Provide the (X, Y) coordinate of the cell's center where the given text is located.  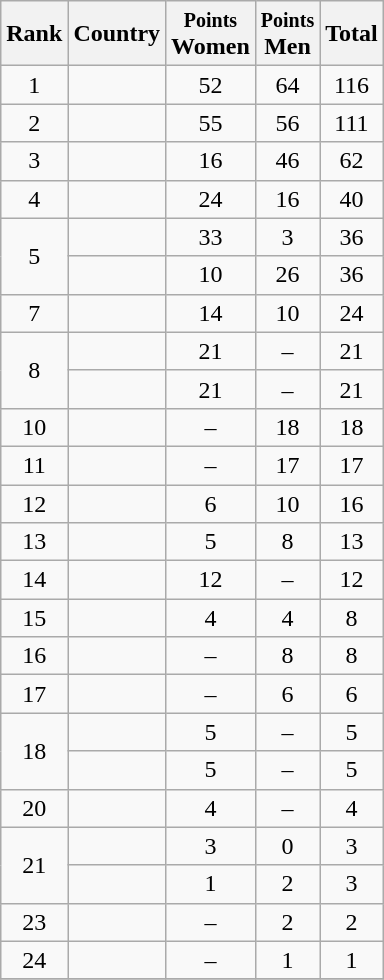
7 (34, 313)
111 (352, 123)
33 (211, 237)
56 (287, 123)
15 (34, 618)
Country (117, 34)
0 (287, 846)
Rank (34, 34)
52 (211, 85)
23 (34, 922)
62 (352, 161)
20 (34, 808)
Total (352, 34)
46 (287, 161)
PointsMen (287, 34)
40 (352, 199)
PointsWomen (211, 34)
26 (287, 275)
64 (287, 85)
116 (352, 85)
11 (34, 465)
55 (211, 123)
